Determine the (X, Y) coordinate at the center of the cell enclosing the given text.  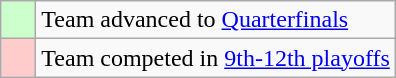
Team competed in 9th-12th playoffs (216, 58)
Team advanced to Quarterfinals (216, 20)
